Provide the [X, Y] coordinate of the cell's center where the given text is located.  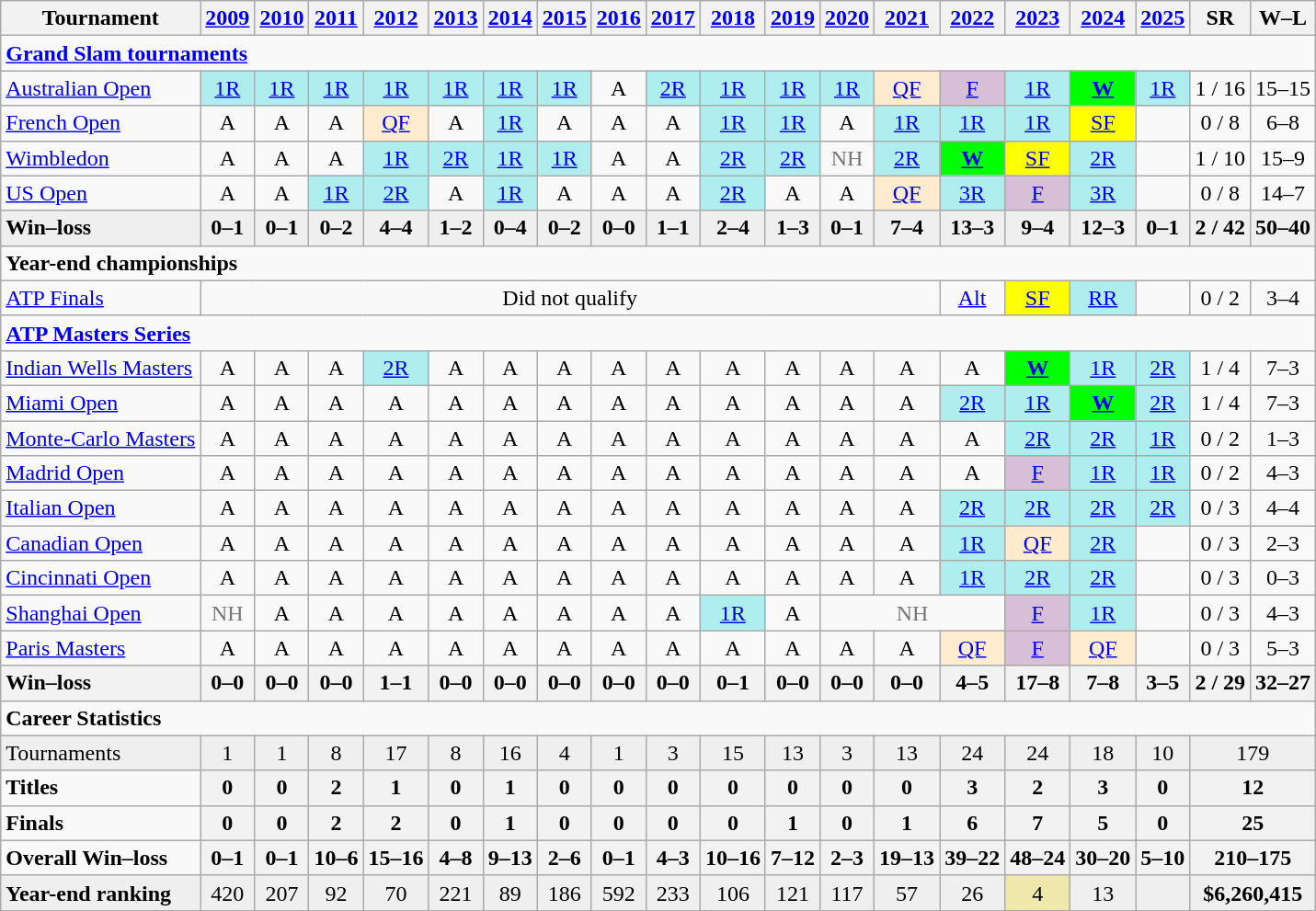
2022 [973, 18]
592 [618, 893]
2011 [337, 18]
Shanghai Open [101, 613]
7–12 [793, 858]
17–8 [1037, 683]
121 [793, 893]
6 [973, 823]
5–10 [1162, 858]
48–24 [1037, 858]
92 [337, 893]
9–13 [509, 858]
Alt [973, 298]
2025 [1162, 18]
Year-end championships [658, 263]
10 [1162, 753]
Miami Open [101, 403]
57 [907, 893]
Indian Wells Masters [101, 368]
7 [1037, 823]
Tournaments [101, 753]
207 [281, 893]
French Open [101, 123]
2024 [1104, 18]
1 / 10 [1220, 158]
Titles [101, 788]
2021 [907, 18]
12–3 [1104, 228]
221 [456, 893]
Canadian Open [101, 543]
Tournament [101, 18]
Australian Open [101, 88]
9–4 [1037, 228]
5–3 [1284, 648]
Madrid Open [101, 473]
10–6 [337, 858]
210–175 [1253, 858]
18 [1104, 753]
ATP Finals [101, 298]
2012 [395, 18]
25 [1253, 823]
Year-end ranking [101, 893]
0–4 [509, 228]
39–22 [973, 858]
Paris Masters [101, 648]
3–4 [1284, 298]
16 [509, 753]
2019 [793, 18]
RR [1104, 298]
SR [1220, 18]
Career Statistics [658, 718]
13–3 [973, 228]
2015 [565, 18]
32–27 [1284, 683]
106 [732, 893]
Monte-Carlo Masters [101, 438]
15–16 [395, 858]
2020 [846, 18]
W–L [1284, 18]
$6,260,415 [1253, 893]
2013 [456, 18]
2–4 [732, 228]
Finals [101, 823]
2016 [618, 18]
7–8 [1104, 683]
2014 [509, 18]
Wimbledon [101, 158]
19–13 [907, 858]
1–2 [456, 228]
26 [973, 893]
186 [565, 893]
2 / 42 [1220, 228]
2023 [1037, 18]
30–20 [1104, 858]
5 [1104, 823]
50–40 [1284, 228]
US Open [101, 193]
14–7 [1284, 193]
17 [395, 753]
15 [732, 753]
15–9 [1284, 158]
420 [228, 893]
1 / 16 [1220, 88]
4–8 [456, 858]
15–15 [1284, 88]
10–16 [732, 858]
Italian Open [101, 508]
ATP Masters Series [658, 333]
Cincinnati Open [101, 578]
12 [1253, 788]
117 [846, 893]
Grand Slam tournaments [658, 53]
7–4 [907, 228]
233 [673, 893]
2 / 29 [1220, 683]
4–5 [973, 683]
2009 [228, 18]
Overall Win–loss [101, 858]
0–3 [1284, 578]
2018 [732, 18]
89 [509, 893]
70 [395, 893]
Did not qualify [570, 298]
2010 [281, 18]
3–5 [1162, 683]
179 [1253, 753]
2–6 [565, 858]
2017 [673, 18]
6–8 [1284, 123]
